Determine the (x, y) coordinate at the center of the cell enclosing the given text.  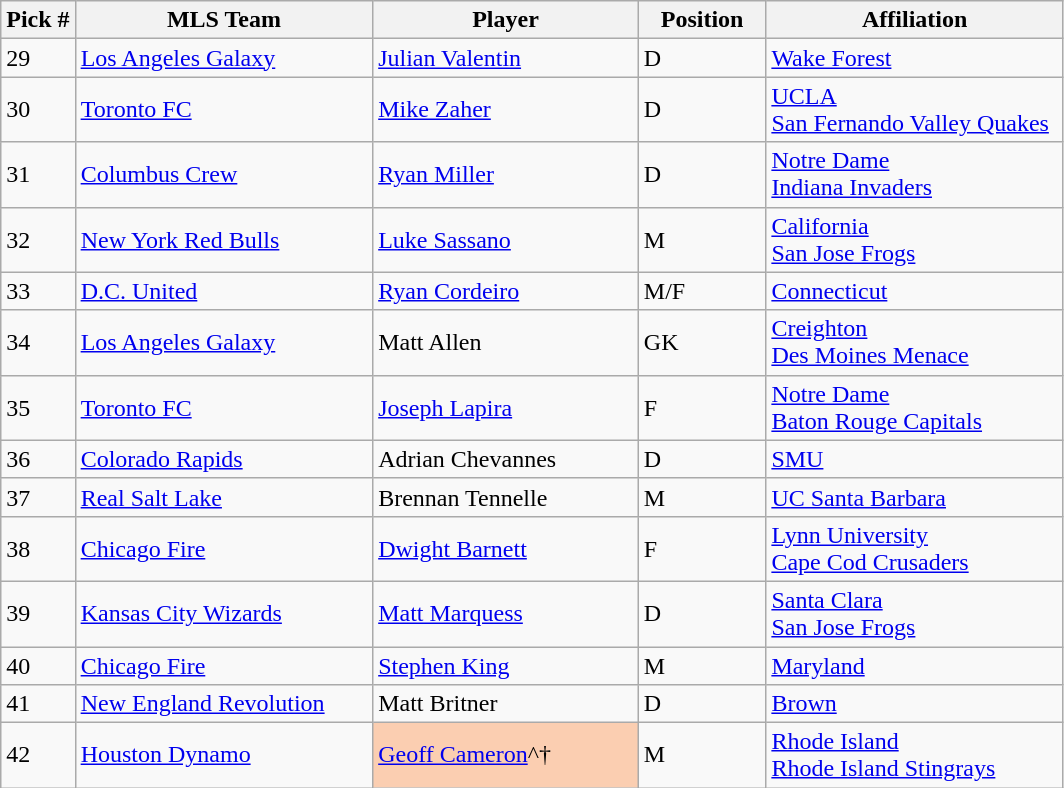
Joseph Lapira (506, 408)
35 (38, 408)
Matt Allen (506, 342)
Maryland (915, 665)
Real Salt Lake (224, 497)
31 (38, 174)
Julian Valentin (506, 58)
30 (38, 110)
Lynn UniversityCape Cod Crusaders (915, 548)
New York Red Bulls (224, 240)
Matt Britner (506, 704)
Affiliation (915, 20)
33 (38, 291)
New England Revolution (224, 704)
38 (38, 548)
37 (38, 497)
Ryan Miller (506, 174)
Pick # (38, 20)
41 (38, 704)
UCLASan Fernando Valley Quakes (915, 110)
Luke Sassano (506, 240)
Santa ClaraSan Jose Frogs (915, 614)
Brennan Tennelle (506, 497)
Stephen King (506, 665)
36 (38, 459)
Houston Dynamo (224, 756)
Mike Zaher (506, 110)
Kansas City Wizards (224, 614)
34 (38, 342)
D.C. United (224, 291)
SMU (915, 459)
Connecticut (915, 291)
MLS Team (224, 20)
Ryan Cordeiro (506, 291)
Columbus Crew (224, 174)
GK (702, 342)
Notre DameBaton Rouge Capitals (915, 408)
29 (38, 58)
32 (38, 240)
Notre DameIndiana Invaders (915, 174)
Matt Marquess (506, 614)
Position (702, 20)
42 (38, 756)
Geoff Cameron^† (506, 756)
Adrian Chevannes (506, 459)
Colorado Rapids (224, 459)
Player (506, 20)
40 (38, 665)
Rhode IslandRhode Island Stingrays (915, 756)
Brown (915, 704)
UC Santa Barbara (915, 497)
CreightonDes Moines Menace (915, 342)
Dwight Barnett (506, 548)
CaliforniaSan Jose Frogs (915, 240)
M/F (702, 291)
39 (38, 614)
Wake Forest (915, 58)
